Extract the (x, y) coordinate from the center of the cell holding the provided text.  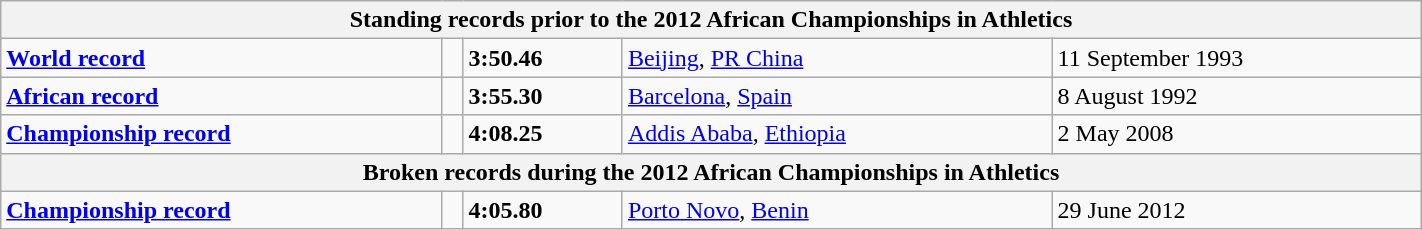
World record (222, 58)
29 June 2012 (1236, 210)
3:55.30 (543, 96)
11 September 1993 (1236, 58)
African record (222, 96)
Porto Novo, Benin (837, 210)
2 May 2008 (1236, 134)
Beijing, PR China (837, 58)
8 August 1992 (1236, 96)
Broken records during the 2012 African Championships in Athletics (711, 172)
4:08.25 (543, 134)
Standing records prior to the 2012 African Championships in Athletics (711, 20)
4:05.80 (543, 210)
3:50.46 (543, 58)
Barcelona, Spain (837, 96)
Addis Ababa, Ethiopia (837, 134)
